Capture the cell that displays the provided text and extract its [X, Y] central coordinate. 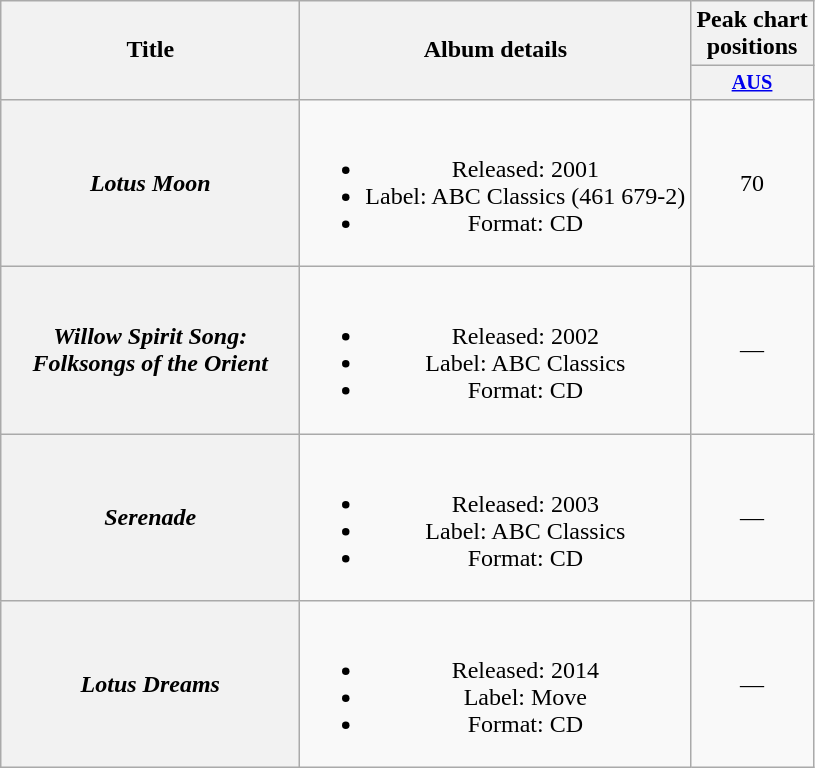
AUS [752, 83]
Title [150, 50]
Album details [496, 50]
Willow Spirit Song: Folksongs of the Orient [150, 350]
Released: 2003Label: ABC ClassicsFormat: CD [496, 518]
Serenade [150, 518]
Lotus Moon [150, 182]
70 [752, 182]
Released: 2001Label: ABC Classics (461 679-2)Format: CD [496, 182]
Peak chartpositions [752, 34]
Lotus Dreams [150, 684]
Released: 2002Label: ABC ClassicsFormat: CD [496, 350]
Released: 2014Label: MoveFormat: CD [496, 684]
